Output the (x, y) coordinate of the center of the cell containing the given text.  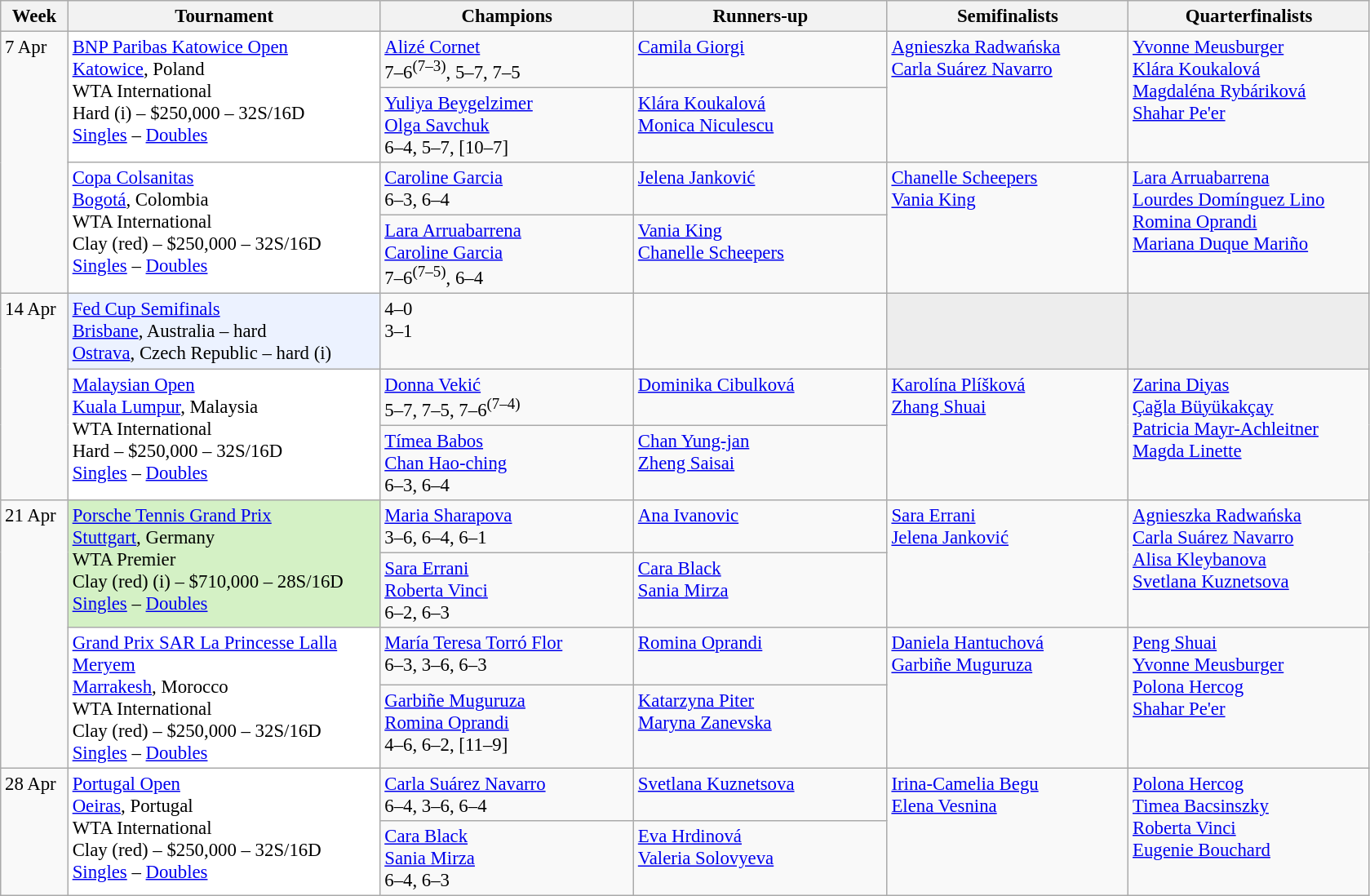
Grand Prix SAR La Princesse Lalla Meryem Marrakesh, MoroccoWTA InternationalClay (red) – $250,000 – 32S/16DSingles – Doubles (224, 699)
BNP Paribas Katowice OpenKatowice, PolandWTA InternationalHard (i) – $250,000 – 32S/16DSingles – Doubles (224, 98)
Romina Oprandi (760, 656)
Quarterfinalists (1249, 16)
Yvonne Meusburger Klára Koukalová Magdaléna Rybáriková Shahar Pe'er (1249, 98)
14 Apr (34, 397)
Semifinalists (1008, 16)
Lara Arruabarrena Caroline Garcia7–6(7–5), 6–4 (508, 255)
Champions (508, 16)
Chanelle Scheepers Vania King (1008, 228)
Fed Cup SemifinalsBrisbane, Australia – hard Ostrava, Czech Republic – hard (i) (224, 331)
Cara Black Sania Mirza (760, 590)
Peng Shuai Yvonne Meusburger Polona Hercog Shahar Pe'er (1249, 699)
21 Apr (34, 633)
Camila Giorgi (760, 60)
Tournament (224, 16)
Jelena Janković (760, 189)
7 Apr (34, 163)
Dominika Cibulková (760, 397)
Week (34, 16)
Vania King Chanelle Scheepers (760, 255)
Malaysian OpenKuala Lumpur, MalaysiaWTA InternationalHard – $250,000 – 32S/16DSingles – Doubles (224, 434)
Svetlana Kuznetsova (760, 795)
Lara Arruabarrena Lourdes Domínguez Lino Romina Oprandi Mariana Duque Mariño (1249, 228)
Sara Errani Roberta Vinci6–2, 6–3 (508, 590)
Carla Suárez Navarro6–4, 3–6, 6–4 (508, 795)
Daniela Hantuchová Garbiñe Muguruza (1008, 699)
Chan Yung-jan Zheng Saisai (760, 463)
Agnieszka Radwańska Carla Suárez Navarro (1008, 98)
Yuliya Beygelzimer Olga Savchuk6–4, 5–7, [10–7] (508, 126)
Runners-up (760, 16)
Maria Sharapova3–6, 6–4, 6–1 (508, 526)
Copa ColsanitasBogotá, ColombiaWTA InternationalClay (red) – $250,000 – 32S/16DSingles – Doubles (224, 228)
María Teresa Torró Flor6–3, 3–6, 6–3 (508, 656)
Ana Ivanovic (760, 526)
Porsche Tennis Grand PrixStuttgart, GermanyWTA PremierClay (red) (i) – $710,000 – 28S/16DSingles – Doubles (224, 563)
Tímea Babos Chan Hao-ching6–3, 6–4 (508, 463)
Irina-Camelia Begu Elena Vesnina (1008, 832)
Portugal OpenOeiras, PortugalWTA InternationalClay (red) – $250,000 – 32S/16DSingles – Doubles (224, 832)
Karolína Plíšková Zhang Shuai (1008, 434)
Garbiñe Muguruza Romina Oprandi4–6, 6–2, [11–9] (508, 726)
Cara Black Sania Mirza6–4, 6–3 (508, 858)
Sara Errani Jelena Janković (1008, 563)
Klára Koukalová Monica Niculescu (760, 126)
Katarzyna Piter Maryna Zanevska (760, 726)
Alizé Cornet7–6(7–3), 5–7, 7–5 (508, 60)
Polona Hercog Timea Bacsinszky Roberta Vinci Eugenie Bouchard (1249, 832)
Eva Hrdinová Valeria Solovyeva (760, 858)
Zarina Diyas Çağla Büyükakçay Patricia Mayr-Achleitner Magda Linette (1249, 434)
Donna Vekić5–7, 7–5, 7–6(7–4) (508, 397)
Agnieszka Radwańska Carla Suárez Navarro Alisa Kleybanova Svetlana Kuznetsova (1249, 563)
28 Apr (34, 832)
4–0 3–1 (508, 331)
Caroline Garcia6–3, 6–4 (508, 189)
